Determine the (x, y) coordinate at the center of the cell enclosing the given text.  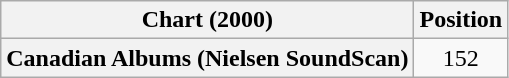
Position (461, 20)
152 (461, 58)
Canadian Albums (Nielsen SoundScan) (208, 58)
Chart (2000) (208, 20)
